From the cell containing the given text, extract its center point as [X, Y] coordinate. 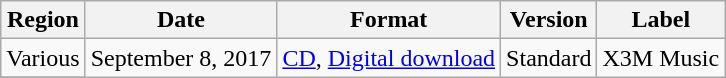
Format [389, 20]
CD, Digital download [389, 58]
Date [181, 20]
X3M Music [661, 58]
Region [43, 20]
Standard [549, 58]
Label [661, 20]
Various [43, 58]
September 8, 2017 [181, 58]
Version [549, 20]
